Find where the given text appears and provide that cell's center as [X, Y] coordinate. 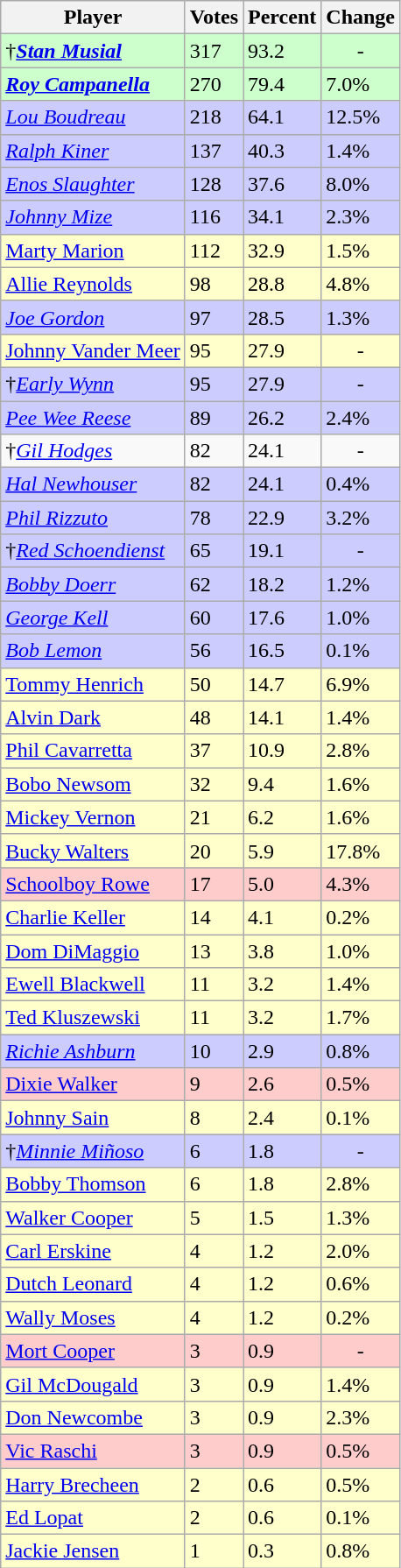
Lou Boudreau [93, 117]
Bucky Walters [93, 851]
1.5% [361, 251]
Votes [214, 18]
128 [214, 184]
14.7 [282, 684]
8.0% [361, 184]
50 [214, 684]
Walker Cooper [93, 1218]
32.9 [282, 251]
George Kell [93, 618]
16.5 [282, 651]
Carl Erskine [93, 1251]
89 [214, 418]
26.2 [282, 418]
116 [214, 217]
37.6 [282, 184]
Mickey Vernon [93, 817]
19.1 [282, 551]
97 [214, 317]
Don Newcombe [93, 1417]
Bobby Doerr [93, 584]
Harry Brecheen [93, 1485]
†Red Schoendienst [93, 551]
1.2% [361, 584]
4.8% [361, 284]
4.1 [282, 917]
14.1 [282, 717]
2.4 [282, 1118]
0.3 [282, 1551]
1.7% [361, 1018]
17 [214, 884]
Phil Rizzuto [93, 518]
5.0 [282, 884]
65 [214, 551]
48 [214, 717]
62 [214, 584]
Allie Reynolds [93, 284]
Mort Cooper [93, 1351]
5 [214, 1218]
Ed Lopat [93, 1518]
0.6% [361, 1284]
Marty Marion [93, 251]
21 [214, 817]
Ralph Kiner [93, 151]
28.5 [282, 317]
Phil Cavarretta [93, 751]
Vic Raschi [93, 1451]
137 [214, 151]
Hal Newhouser [93, 484]
1.5 [282, 1218]
2.9 [282, 1051]
3.8 [282, 950]
Joe Gordon [93, 317]
Dixie Walker [93, 1084]
317 [214, 51]
2.6 [282, 1084]
Bob Lemon [93, 651]
34.1 [282, 217]
†Early Wynn [93, 384]
10.9 [282, 751]
22.9 [282, 518]
56 [214, 651]
5.9 [282, 851]
Tommy Henrich [93, 684]
13 [214, 950]
†Stan Musial [93, 51]
17.6 [282, 618]
112 [214, 251]
6.2 [282, 817]
270 [214, 84]
4.3% [361, 884]
†Gil Hodges [93, 451]
28.8 [282, 284]
98 [214, 284]
3.2% [361, 518]
40.3 [282, 151]
Enos Slaughter [93, 184]
0.4% [361, 484]
Ewell Blackwell [93, 985]
Gil McDougald [93, 1384]
37 [214, 751]
64.1 [282, 117]
Roy Campanella [93, 84]
8 [214, 1118]
218 [214, 117]
78 [214, 518]
2.4% [361, 418]
Jackie Jensen [93, 1551]
2.0% [361, 1251]
Johnny Mize [93, 217]
Player [93, 18]
20 [214, 851]
18.2 [282, 584]
Ted Kluszewski [93, 1018]
93.2 [282, 51]
79.4 [282, 84]
14 [214, 917]
Schoolboy Rowe [93, 884]
12.5% [361, 117]
Bobo Newsom [93, 784]
Bobby Thomson [93, 1184]
6.9% [361, 684]
Pee Wee Reese [93, 418]
Dutch Leonard [93, 1284]
Change [361, 18]
60 [214, 618]
Percent [282, 18]
Charlie Keller [93, 917]
9.4 [282, 784]
Dom DiMaggio [93, 950]
9 [214, 1084]
Johnny Vander Meer [93, 350]
10 [214, 1051]
Alvin Dark [93, 717]
1 [214, 1551]
7.0% [361, 84]
†Minnie Miñoso [93, 1151]
Richie Ashburn [93, 1051]
32 [214, 784]
17.8% [361, 851]
Wally Moses [93, 1317]
Johnny Sain [93, 1118]
